Search for the cell housing the specified text and yield its [X, Y] center coordinate. 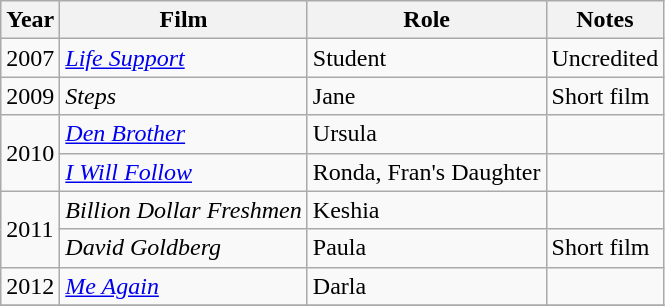
Den Brother [184, 134]
Me Again [184, 286]
2010 [30, 153]
Darla [426, 286]
Paula [426, 248]
I Will Follow [184, 172]
2007 [30, 58]
Film [184, 20]
Notes [605, 20]
Ronda, Fran's Daughter [426, 172]
David Goldberg [184, 248]
Role [426, 20]
2009 [30, 96]
Ursula [426, 134]
2011 [30, 229]
Life Support [184, 58]
2012 [30, 286]
Billion Dollar Freshmen [184, 210]
Student [426, 58]
Uncredited [605, 58]
Year [30, 20]
Jane [426, 96]
Steps [184, 96]
Keshia [426, 210]
